Search for the cell housing the specified text and yield its (x, y) center coordinate. 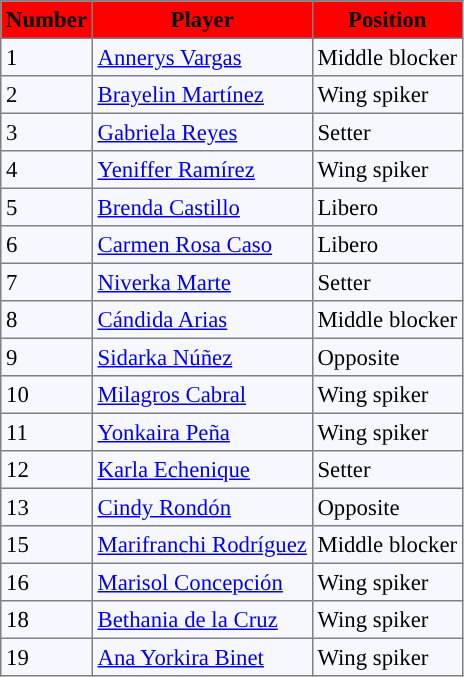
Ana Yorkira Binet (202, 657)
Karla Echenique (202, 470)
6 (47, 245)
Gabriela Reyes (202, 132)
15 (47, 545)
Marifranchi Rodríguez (202, 545)
10 (47, 395)
11 (47, 432)
7 (47, 282)
Position (387, 20)
Bethania de la Cruz (202, 620)
Brenda Castillo (202, 207)
16 (47, 582)
12 (47, 470)
5 (47, 207)
18 (47, 620)
13 (47, 507)
Marisol Concepción (202, 582)
Niverka Marte (202, 282)
Yeniffer Ramírez (202, 170)
1 (47, 57)
8 (47, 320)
Milagros Cabral (202, 395)
2 (47, 95)
9 (47, 357)
Cándida Arias (202, 320)
Sidarka Núñez (202, 357)
Player (202, 20)
Cindy Rondón (202, 507)
Annerys Vargas (202, 57)
Brayelin Martínez (202, 95)
3 (47, 132)
Carmen Rosa Caso (202, 245)
19 (47, 657)
Number (47, 20)
4 (47, 170)
Yonkaira Peña (202, 432)
